Locate the cell with the specified text and output its [x, y] center coordinate. 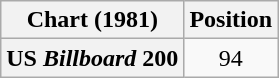
Position [231, 20]
Chart (1981) [92, 20]
94 [231, 58]
US Billboard 200 [92, 58]
